Output the [X, Y] coordinate of the center of the cell containing the given text.  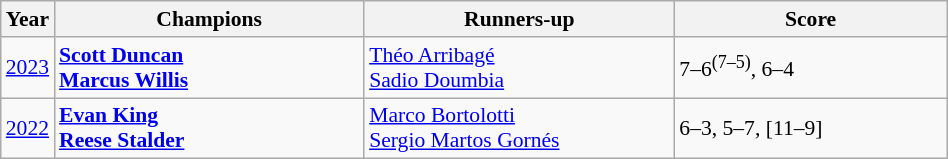
Evan King Reese Stalder [209, 128]
2023 [28, 68]
6–3, 5–7, [11–9] [810, 128]
Score [810, 19]
Champions [209, 19]
7–6(7–5), 6–4 [810, 68]
Runners-up [519, 19]
Marco Bortolotti Sergio Martos Gornés [519, 128]
2022 [28, 128]
Scott Duncan Marcus Willis [209, 68]
Théo Arribagé Sadio Doumbia [519, 68]
Year [28, 19]
